Extract the (X, Y) coordinate from the center of the cell holding the provided text.  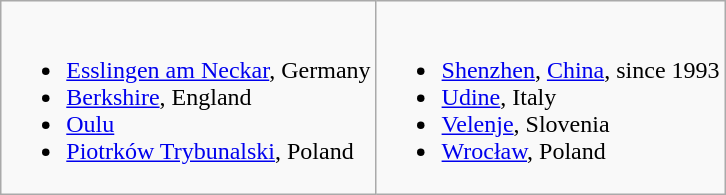
Shenzhen, China, since 1993 Udine, Italy Velenje, Slovenia Wrocław, Poland (550, 98)
Esslingen am Neckar, Germany Berkshire, England Oulu Piotrków Trybunalski, Poland (188, 98)
